Detect which cell encompasses the target text, then output its [X, Y] center coordinate. 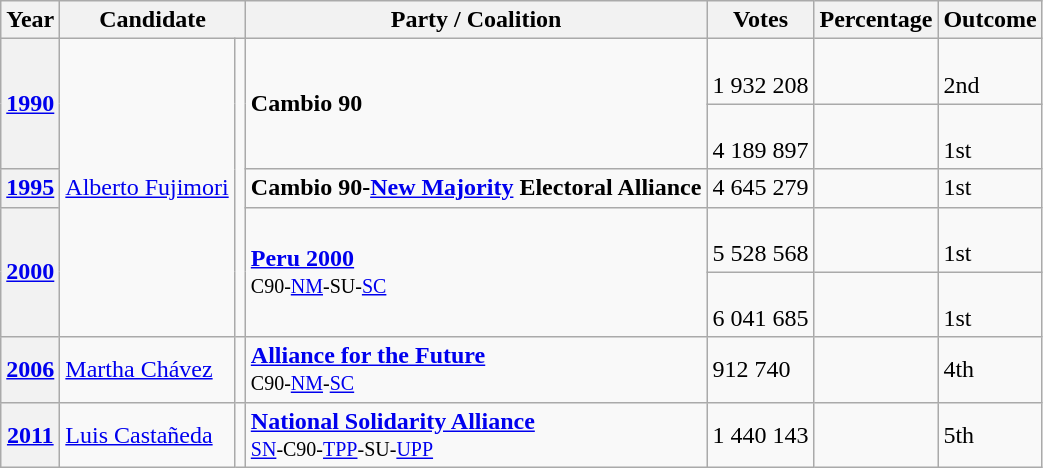
Alliance for the FutureC90-NM-SC [476, 370]
Votes [760, 20]
Martha Chávez [147, 370]
2000 [30, 272]
Outcome [990, 20]
1990 [30, 104]
5th [990, 434]
4th [990, 370]
2006 [30, 370]
Party / Coalition [476, 20]
6 041 685 [760, 304]
912 740 [760, 370]
Peru 2000C90-NM-SU-SC [476, 272]
Percentage [876, 20]
Cambio 90 [476, 104]
1 932 208 [760, 72]
National Solidarity AllianceSN-C90-TPP-SU-UPP [476, 434]
5 528 568 [760, 240]
Year [30, 20]
4 645 279 [760, 188]
Luis Castañeda [147, 434]
4 189 897 [760, 136]
Alberto Fujimori [147, 188]
1995 [30, 188]
2011 [30, 434]
Candidate [152, 20]
2nd [990, 72]
Cambio 90-New Majority Electoral Alliance [476, 188]
1 440 143 [760, 434]
